Output the [x, y] coordinate of the center of the cell containing the given text.  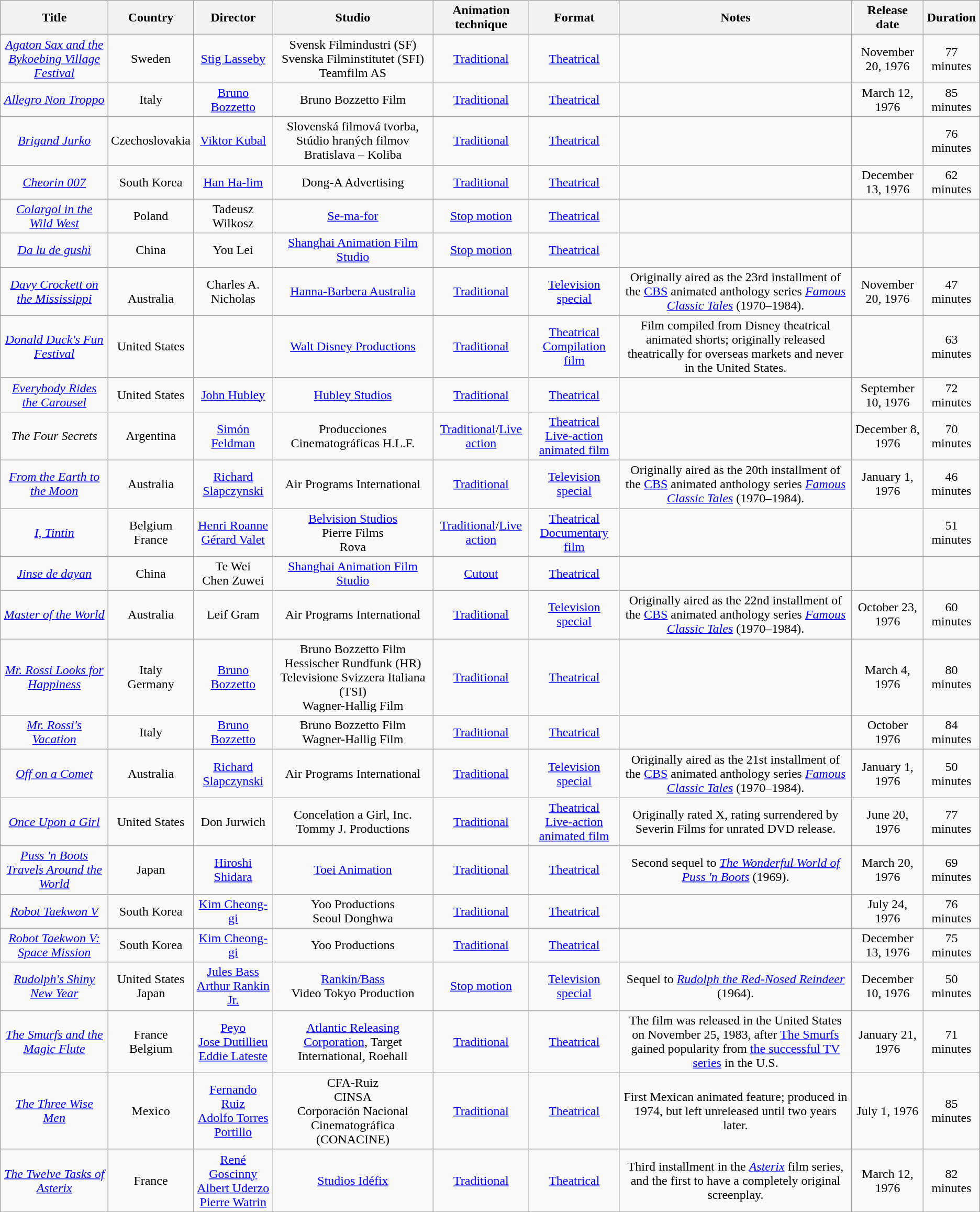
Film compiled from Disney theatrical animated shorts; originally released theatrically for overseas markets and never in the United States. [736, 347]
Sweden [151, 59]
United States Japan [151, 986]
October 1976 [887, 732]
60 minutes [952, 615]
Da lu de gushì [54, 250]
Dong-A Advertising [353, 182]
Originally aired as the 20th installment of the CBS animated anthology series Famous Classic Tales (1970–1984). [736, 484]
Country [151, 18]
Duration [952, 18]
Puss 'n Boots Travels Around the World [54, 870]
Agaton Sax and the Bykoebing Village Festival [54, 59]
Toei Animation [353, 870]
75 minutes [952, 945]
Animation technique [481, 18]
Format [574, 18]
Poland [151, 216]
Japan [151, 870]
Leif Gram [233, 615]
René Goscinny Albert Uderzo Pierre Watrin [233, 1181]
Peyo Jose Dutillieu Eddie Lateste [233, 1041]
Originally rated X, rating surrendered by Severin Films for unrated DVD release. [736, 822]
Mr. Rossi's Vacation [54, 732]
Notes [736, 18]
You Lei [233, 250]
Second sequel to The Wonderful World of Puss 'n Boots (1969). [736, 870]
Brigand Jurko [54, 141]
Mexico [151, 1111]
51 minutes [952, 532]
First Mexican animated feature; produced in 1974, but left unreleased until two years later. [736, 1111]
Colargol in the Wild West [54, 216]
The Four Secrets [54, 436]
Producciones Cinematográficas H.L.F. [353, 436]
Once Upon a Girl [54, 822]
January 21, 1976 [887, 1041]
Charles A. Nicholas [233, 291]
Henri Roanne Gérard Valet [233, 532]
Originally aired as the 22nd installment of the CBS animated anthology series Famous Classic Tales (1970–1984). [736, 615]
71 minutes [952, 1041]
Tadeusz Wilkosz [233, 216]
Originally aired as the 21st installment of the CBS animated anthology series Famous Classic Tales (1970–1984). [736, 774]
47 minutes [952, 291]
Donald Duck's Fun Festival [54, 347]
December 10, 1976 [887, 986]
Director [233, 18]
Hubley Studios [353, 395]
Don Jurwich [233, 822]
62 minutes [952, 182]
Robot Taekwon V: Space Mission [54, 945]
October 23, 1976 [887, 615]
Argentina [151, 436]
Studios Idéfix [353, 1181]
69 minutes [952, 870]
Belgium France [151, 532]
Bruno Bozzetto Film [353, 100]
Belvision Studios Pierre Films Rova [353, 532]
Fernando Ruiz Adolfo Torres Portillo [233, 1111]
Davy Crockett on the Mississippi [54, 291]
Theatrical Documentary film [574, 532]
Hanna-Barbera Australia [353, 291]
Se-ma-for [353, 216]
CFA-Ruiz CINSA Corporación Nacional Cinematográfica (CONACINE) [353, 1111]
Robot Taekwon V [54, 911]
December 8, 1976 [887, 436]
Svensk Filmindustri (SF) Svenska Filminstitutet (SFI) Teamfilm AS [353, 59]
Czechoslovakia [151, 141]
80 minutes [952, 677]
Jinse de dayan [54, 574]
From the Earth to the Moon [54, 484]
July 1, 1976 [887, 1111]
Jules Bass Arthur Rankin Jr. [233, 986]
Hiroshi Shidara [233, 870]
63 minutes [952, 347]
Originally aired as the 23rd installment of the CBS animated anthology series Famous Classic Tales (1970–1984). [736, 291]
46 minutes [952, 484]
June 20, 1976 [887, 822]
France [151, 1181]
Simón Feldman [233, 436]
Cheorin 007 [54, 182]
84 minutes [952, 732]
France Belgium [151, 1041]
Italy Germany [151, 677]
March 20, 1976 [887, 870]
Rankin/Bass Video Tokyo Production [353, 986]
Slovenská filmová tvorba, Stúdio hraných filmov Bratislava – Koliba [353, 141]
Yoo Productions Seoul Donghwa [353, 911]
I, Tintin [54, 532]
Title [54, 18]
Walt Disney Productions [353, 347]
The Twelve Tasks of Asterix [54, 1181]
Off on a Comet [54, 774]
Everybody Rides the Carousel [54, 395]
John Hubley [233, 395]
Sequel to Rudolph the Red-Nosed Reindeer (1964). [736, 986]
Third installment in the Asterix film series, and the first to have a completely original screenplay. [736, 1181]
Bruno Bozzetto Film Hessischer Rundfunk (HR) Televisione Svizzera Italiana (TSI) Wagner-Hallig Film [353, 677]
Studio [353, 18]
September 10, 1976 [887, 395]
Han Ha-lim [233, 182]
Mr. Rossi Looks for Happiness [54, 677]
70 minutes [952, 436]
Rudolph's Shiny New Year [54, 986]
Yoo Productions [353, 945]
Stig Lasseby [233, 59]
July 24, 1976 [887, 911]
Master of the World [54, 615]
Viktor Kubal [233, 141]
72 minutes [952, 395]
Cutout [481, 574]
Allegro Non Troppo [54, 100]
March 4, 1976 [887, 677]
Te Wei Chen Zuwei [233, 574]
Concelation a Girl, Inc. Tommy J. Productions [353, 822]
The Smurfs and the Magic Flute [54, 1041]
Bruno Bozzetto Film Wagner-Hallig Film [353, 732]
The film was released in the United States on November 25, 1983, after The Smurfs gained popularity from the successful TV series in the U.S. [736, 1041]
Release date [887, 18]
The Three Wise Men [54, 1111]
Atlantic Releasing Corporation, Target International, Roehall [353, 1041]
Theatrical Compilation film [574, 347]
82 minutes [952, 1181]
